Identify which cell holds the provided text, then report its [X, Y] central coordinate. 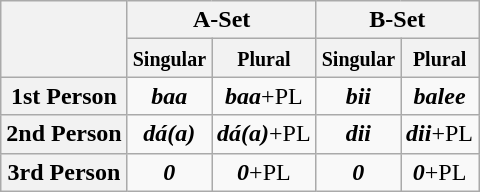
A-Set [222, 20]
3rd Person [64, 172]
dii+PL [440, 134]
dii [358, 134]
B-Set [397, 20]
baa+PL [264, 96]
dá(a) [169, 134]
baa [169, 96]
bii [358, 96]
2nd Person [64, 134]
dá(a)+PL [264, 134]
1st Person [64, 96]
balee [440, 96]
